Return the [x, y] coordinate for the center point of the cell that contains the specified text.  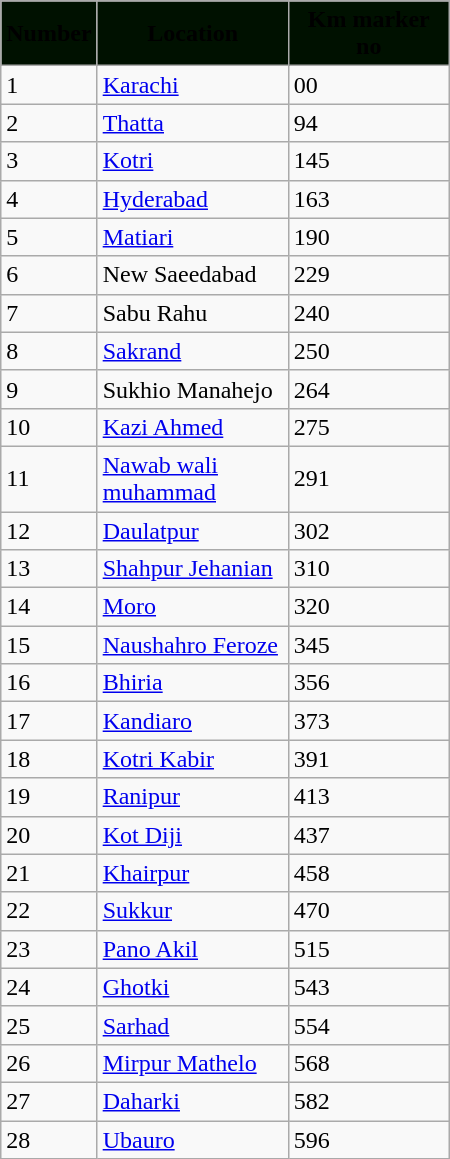
7 [49, 313]
Kot Diji [192, 835]
Moro [192, 607]
250 [368, 351]
291 [368, 478]
New Saeedabad [192, 275]
Location [192, 34]
Sabu Rahu [192, 313]
320 [368, 607]
Daulatpur [192, 531]
Bhiria [192, 683]
345 [368, 645]
13 [49, 569]
2 [49, 123]
Sarhad [192, 1025]
Ghotki [192, 987]
25 [49, 1025]
27 [49, 1101]
Km marker no [368, 34]
Sukkur [192, 911]
Daharki [192, 1101]
11 [49, 478]
Ranipur [192, 797]
373 [368, 721]
302 [368, 531]
Sukhio Manahejo [192, 389]
275 [368, 427]
22 [49, 911]
18 [49, 759]
437 [368, 835]
1 [49, 85]
Sakrand [192, 351]
413 [368, 797]
Hyderabad [192, 199]
Matiari [192, 237]
Number [49, 34]
Pano Akil [192, 949]
554 [368, 1025]
28 [49, 1139]
596 [368, 1139]
Khairpur [192, 873]
515 [368, 949]
9 [49, 389]
15 [49, 645]
4 [49, 199]
00 [368, 85]
145 [368, 161]
240 [368, 313]
Naushahro Feroze [192, 645]
16 [49, 683]
5 [49, 237]
470 [368, 911]
12 [49, 531]
94 [368, 123]
8 [49, 351]
26 [49, 1063]
Kotri [192, 161]
21 [49, 873]
356 [368, 683]
391 [368, 759]
14 [49, 607]
17 [49, 721]
458 [368, 873]
582 [368, 1101]
20 [49, 835]
10 [49, 427]
Kotri Kabir [192, 759]
568 [368, 1063]
Karachi [192, 85]
Nawab wali muhammad [192, 478]
310 [368, 569]
24 [49, 987]
23 [49, 949]
19 [49, 797]
Shahpur Jehanian [192, 569]
Mirpur Mathelo [192, 1063]
Kandiaro [192, 721]
6 [49, 275]
264 [368, 389]
Thatta [192, 123]
190 [368, 237]
543 [368, 987]
229 [368, 275]
Kazi Ahmed [192, 427]
3 [49, 161]
163 [368, 199]
Ubauro [192, 1139]
